Identify which cell holds the provided text, then report its [X, Y] central coordinate. 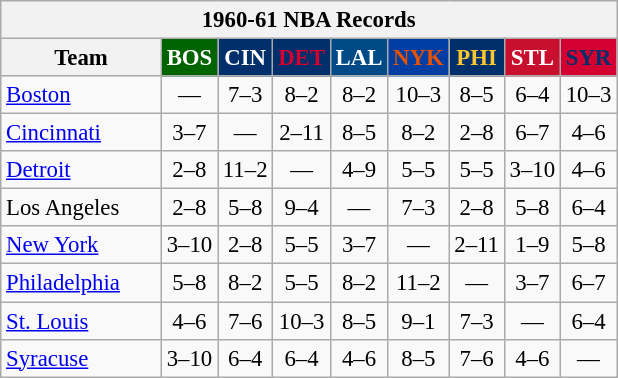
New York [82, 245]
4–9 [358, 170]
DET [302, 58]
Los Angeles [82, 208]
Detroit [82, 170]
Syracuse [82, 358]
1–9 [532, 245]
Team [82, 58]
BOS [189, 58]
PHI [476, 58]
Boston [82, 95]
CIN [246, 58]
SYR [588, 58]
9–1 [418, 321]
St. Louis [82, 321]
Cincinnati [82, 133]
9–4 [302, 208]
LAL [358, 58]
STL [532, 58]
Philadelphia [82, 283]
1960-61 NBA Records [309, 20]
NYK [418, 58]
